Capture the cell that displays the provided text and extract its (x, y) central coordinate. 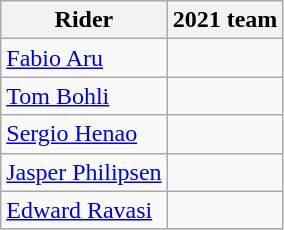
Jasper Philipsen (84, 172)
Fabio Aru (84, 58)
Tom Bohli (84, 96)
Edward Ravasi (84, 210)
Sergio Henao (84, 134)
Rider (84, 20)
2021 team (225, 20)
